Extract the [x, y] coordinate from the center of the cell holding the provided text.  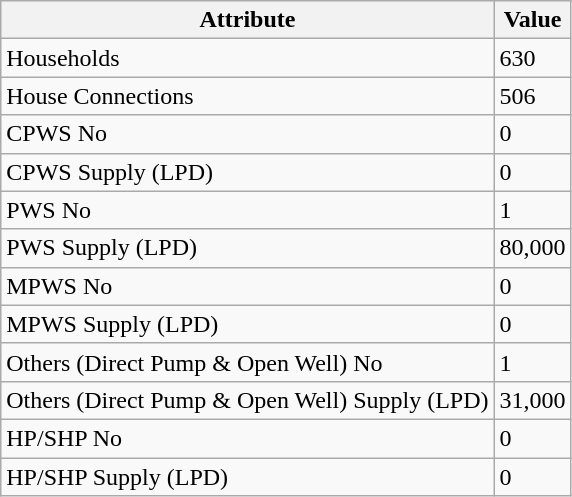
506 [532, 96]
31,000 [532, 400]
HP/SHP Supply (LPD) [248, 477]
HP/SHP No [248, 438]
Households [248, 58]
Others (Direct Pump & Open Well) Supply (LPD) [248, 400]
Attribute [248, 20]
630 [532, 58]
Others (Direct Pump & Open Well) No [248, 362]
Value [532, 20]
MPWS Supply (LPD) [248, 324]
80,000 [532, 248]
PWS Supply (LPD) [248, 248]
MPWS No [248, 286]
CPWS Supply (LPD) [248, 172]
House Connections [248, 96]
CPWS No [248, 134]
PWS No [248, 210]
